Find where the given text appears and provide that cell's center as (X, Y) coordinate. 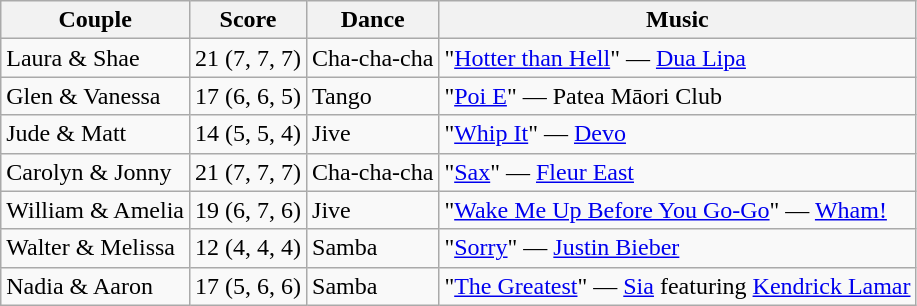
14 (5, 5, 4) (248, 134)
Couple (96, 20)
William & Amelia (96, 210)
"Poi E" — Patea Māori Club (678, 96)
Score (248, 20)
17 (6, 6, 5) (248, 96)
Walter & Melissa (96, 248)
Laura & Shae (96, 58)
"The Greatest" — Sia featuring Kendrick Lamar (678, 286)
Nadia & Aaron (96, 286)
12 (4, 4, 4) (248, 248)
"Wake Me Up Before You Go-Go" — Wham! (678, 210)
"Sorry" — Justin Bieber (678, 248)
"Whip It" — Devo (678, 134)
19 (6, 7, 6) (248, 210)
17 (5, 6, 6) (248, 286)
"Hotter than Hell" — Dua Lipa (678, 58)
Tango (373, 96)
"Sax" — Fleur East (678, 172)
Music (678, 20)
Carolyn & Jonny (96, 172)
Glen & Vanessa (96, 96)
Dance (373, 20)
Jude & Matt (96, 134)
